Scan for the cell matching the given text and deliver its [X, Y] coordinate at center. 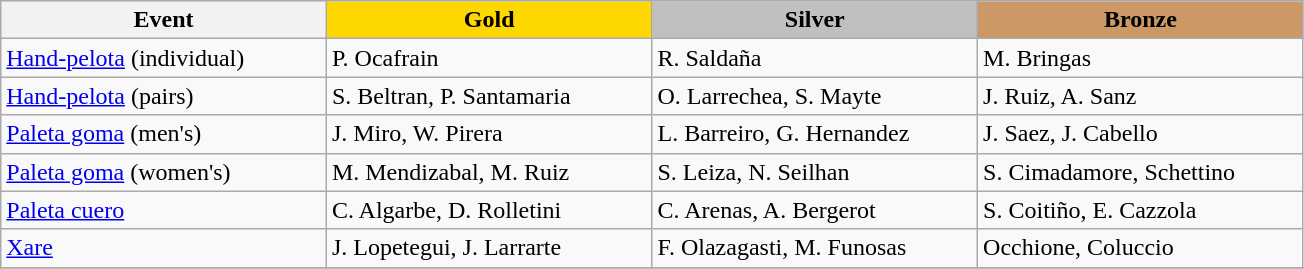
S. Cimadamore, Schettino [1141, 172]
Bronze [1141, 20]
Xare [164, 248]
C. Arenas, A. Bergerot [815, 210]
J. Ruiz, A. Sanz [1141, 96]
Silver [815, 20]
L. Barreiro, G. Hernandez [815, 134]
S. Coitiño, E. Cazzola [1141, 210]
Hand-pelota (individual) [164, 58]
S. Beltran, P. Santamaria [489, 96]
Event [164, 20]
Hand-pelota (pairs) [164, 96]
Paleta goma (men's) [164, 134]
O. Larrechea, S. Mayte [815, 96]
Gold [489, 20]
J. Miro, W. Pirera [489, 134]
J. Saez, J. Cabello [1141, 134]
S. Leiza, N. Seilhan [815, 172]
R. Saldaña [815, 58]
F. Olazagasti, M. Funosas [815, 248]
P. Ocafrain [489, 58]
Occhione, Coluccio [1141, 248]
C. Algarbe, D. Rolletini [489, 210]
M. Mendizabal, M. Ruiz [489, 172]
J. Lopetegui, J. Larrarte [489, 248]
M. Bringas [1141, 58]
Paleta cuero [164, 210]
Paleta goma (women's) [164, 172]
